Locate the cell with the specified text and output its [x, y] center coordinate. 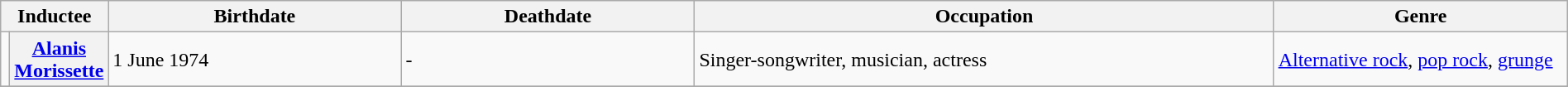
- [547, 60]
Deathdate [547, 17]
Alanis Morissette [60, 60]
Birthdate [255, 17]
Genre [1421, 17]
Alternative rock, pop rock, grunge [1421, 60]
Singer-songwriter, musician, actress [984, 60]
Inductee [55, 17]
1 June 1974 [255, 60]
Occupation [984, 17]
